Find where the given text appears and provide that cell's center as [x, y] coordinate. 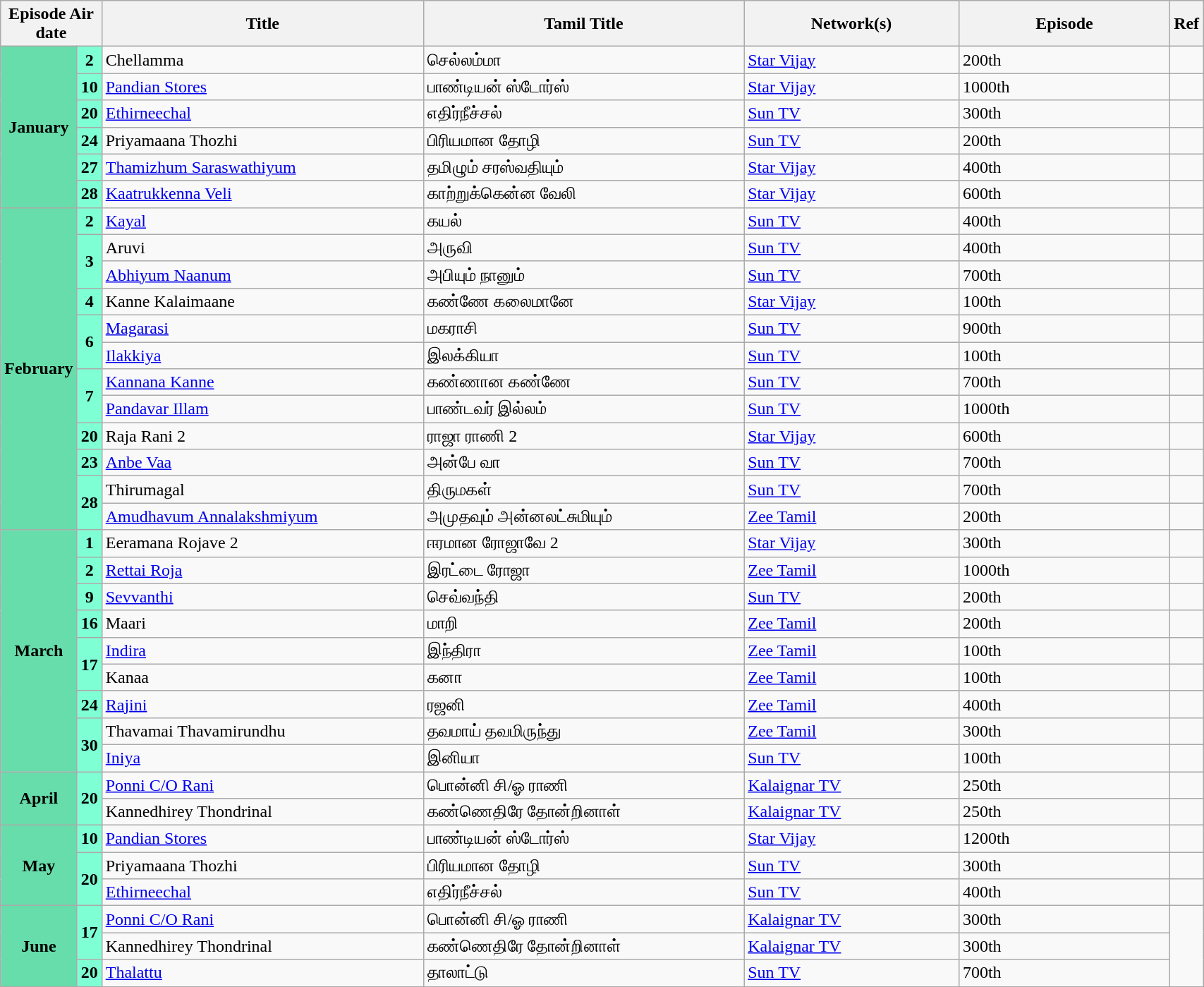
இந்திரா [584, 650]
பாண்டவர் இல்லம் [584, 409]
தவமாய் தவமிருந்து [584, 731]
செவ்வந்தி [584, 597]
Episode [1064, 24]
Rettai Roja [262, 570]
Maari [262, 624]
இலக்கியா [584, 355]
1200th [1064, 839]
ராஜா ராணி 2 [584, 436]
27 [89, 167]
ரஜனி [584, 704]
தமிழும் சரஸ்வதியும் [584, 167]
அன்பே வா [584, 463]
Magarasi [262, 328]
Episode Air date [51, 24]
Network(s) [852, 24]
மகராசி [584, 328]
Tamil Title [584, 24]
ஈரமான ரோஜாவே 2 [584, 543]
Kannana Kanne [262, 382]
9 [89, 597]
Kaatrukkenna Veli [262, 194]
Raja Rani 2 [262, 436]
Aruvi [262, 248]
1 [89, 543]
கனா [584, 677]
Ilakkiya [262, 355]
16 [89, 624]
900th [1064, 328]
Anbe Vaa [262, 463]
Thavamai Thavamirundhu [262, 731]
23 [89, 463]
இனியா [584, 758]
Abhiyum Naanum [262, 274]
January [39, 127]
June [39, 946]
இரட்டை ரோஜா [584, 570]
Thamizhum Saraswathiyum [262, 167]
April [39, 799]
அமுதவும் அன்னலட்சுமியும் [584, 516]
Kanne Kalaimaane [262, 301]
மாறி [584, 624]
தாலாட்டு [584, 973]
May [39, 866]
7 [89, 396]
திருமகள் [584, 490]
March [39, 650]
Kayal [262, 221]
காற்றுக்கென்ன வேலி [584, 194]
6 [89, 341]
3 [89, 261]
Pandavar Illam [262, 409]
Chellamma [262, 60]
அருவி [584, 248]
Iniya [262, 758]
Sevvanthi [262, 597]
Thalattu [262, 973]
Amudhavum Annalakshmiyum [262, 516]
February [39, 368]
கண்ணே கலைமானே [584, 301]
Rajini [262, 704]
Thirumagal [262, 490]
Kanaa [262, 677]
30 [89, 744]
செல்லம்மா [584, 60]
கண்ணான கண்ணே [584, 382]
Ref [1186, 24]
Title [262, 24]
Eeramana Rojave 2 [262, 543]
4 [89, 301]
அபியும் நானும் [584, 274]
Indira [262, 650]
கயல் [584, 221]
